Locate the cell with the specified text and output its [X, Y] center coordinate. 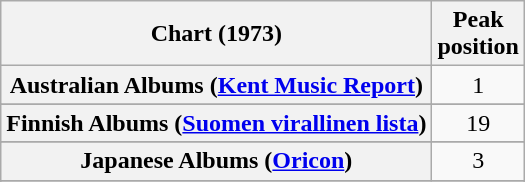
Peakposition [478, 34]
1 [478, 85]
3 [478, 161]
19 [478, 123]
Japanese Albums (Oricon) [216, 161]
Chart (1973) [216, 34]
Finnish Albums (Suomen virallinen lista) [216, 123]
Australian Albums (Kent Music Report) [216, 85]
